Identify which cell holds the provided text, then report its (X, Y) central coordinate. 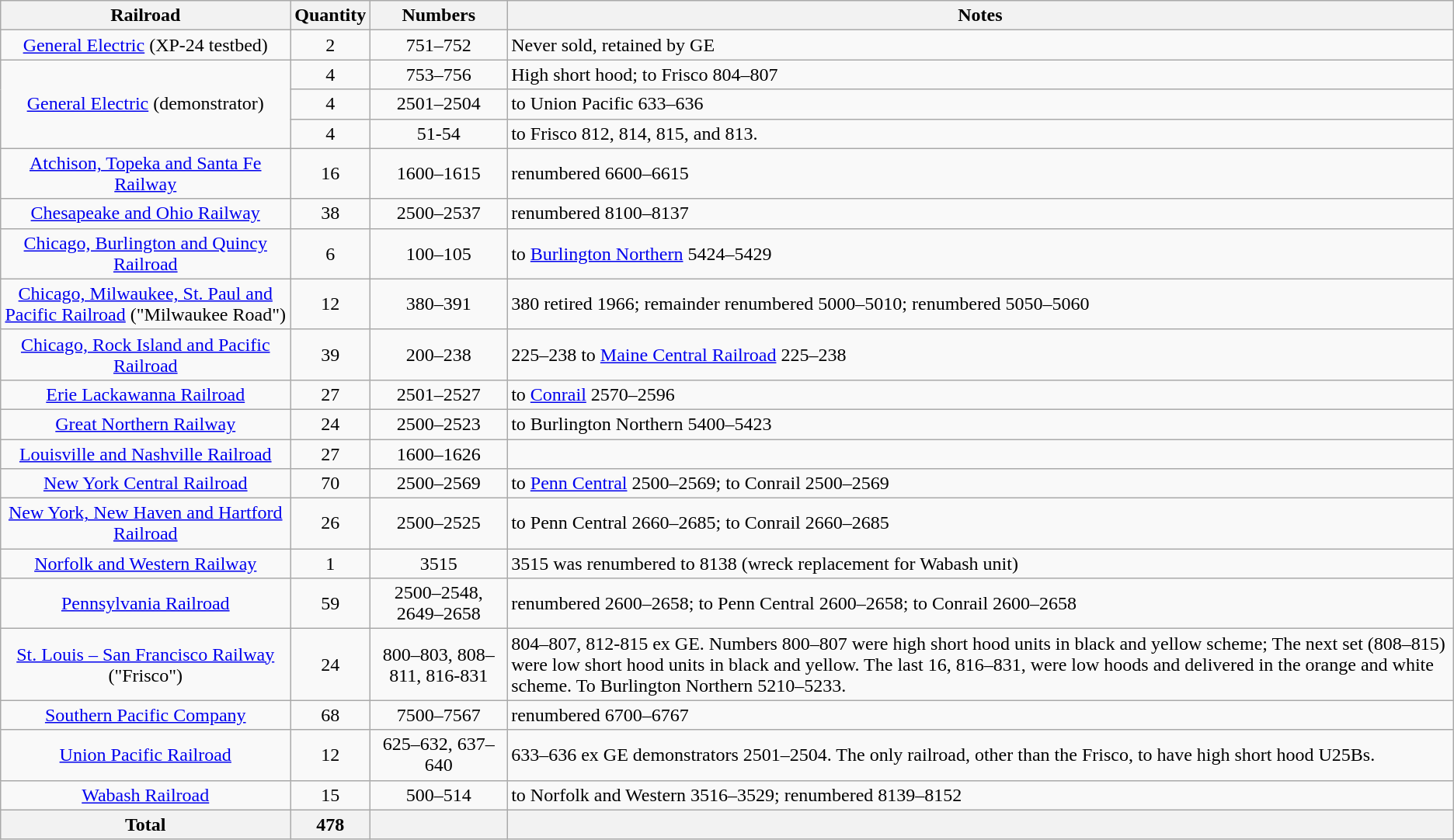
Chicago, Milwaukee, St. Paul and Pacific Railroad ("Milwaukee Road") (146, 304)
St. Louis – San Francisco Railway ("Frisco") (146, 665)
High short hood; to Frisco 804–807 (980, 75)
625–632, 637–640 (439, 755)
Pennsylvania Railroad (146, 604)
renumbered 6600–6615 (980, 174)
General Electric (demonstrator) (146, 104)
Total (146, 824)
renumbered 2600–2658; to Penn Central 2600–2658; to Conrail 2600–2658 (980, 604)
New York Central Railroad (146, 484)
to Frisco 812, 814, 815, and 813. (980, 134)
225–238 to Maine Central Railroad 225–238 (980, 354)
General Electric (XP-24 testbed) (146, 45)
2500–2523 (439, 424)
renumbered 6700–6767 (980, 715)
2500–2569 (439, 484)
Never sold, retained by GE (980, 45)
1600–1626 (439, 454)
Railroad (146, 16)
to Penn Central 2660–2685; to Conrail 2660–2685 (980, 523)
Great Northern Railway (146, 424)
New York, New Haven and Hartford Railroad (146, 523)
Chicago, Burlington and Quincy Railroad (146, 253)
3515 was renumbered to 8138 (wreck replacement for Wabash unit) (980, 564)
3515 (439, 564)
to Penn Central 2500–2569; to Conrail 2500–2569 (980, 484)
751–752 (439, 45)
Erie Lackawanna Railroad (146, 394)
478 (331, 824)
100–105 (439, 253)
15 (331, 795)
Southern Pacific Company (146, 715)
Quantity (331, 16)
753–756 (439, 75)
59 (331, 604)
to Burlington Northern 5400–5423 (980, 424)
2500–2548, 2649–2658 (439, 604)
380 retired 1966; remainder renumbered 5000–5010; renumbered 5050–5060 (980, 304)
2501–2527 (439, 394)
renumbered 8100–8137 (980, 213)
Wabash Railroad (146, 795)
1600–1615 (439, 174)
Notes (980, 16)
26 (331, 523)
70 (331, 484)
7500–7567 (439, 715)
to Norfolk and Western 3516–3529; renumbered 8139–8152 (980, 795)
to Conrail 2570–2596 (980, 394)
Norfolk and Western Railway (146, 564)
2500–2537 (439, 213)
Chesapeake and Ohio Railway (146, 213)
633–636 ex GE demonstrators 2501–2504. The only railroad, other than the Frisco, to have high short hood U25Bs. (980, 755)
200–238 (439, 354)
Chicago, Rock Island and Pacific Railroad (146, 354)
to Burlington Northern 5424–5429 (980, 253)
Union Pacific Railroad (146, 755)
6 (331, 253)
68 (331, 715)
Atchison, Topeka and Santa Fe Railway (146, 174)
380–391 (439, 304)
Louisville and Nashville Railroad (146, 454)
38 (331, 213)
39 (331, 354)
Numbers (439, 16)
500–514 (439, 795)
51-54 (439, 134)
16 (331, 174)
2 (331, 45)
800–803, 808–811, 816-831 (439, 665)
to Union Pacific 633–636 (980, 104)
2501–2504 (439, 104)
2500–2525 (439, 523)
1 (331, 564)
